Output the (x, y) coordinate of the center of the cell containing the given text.  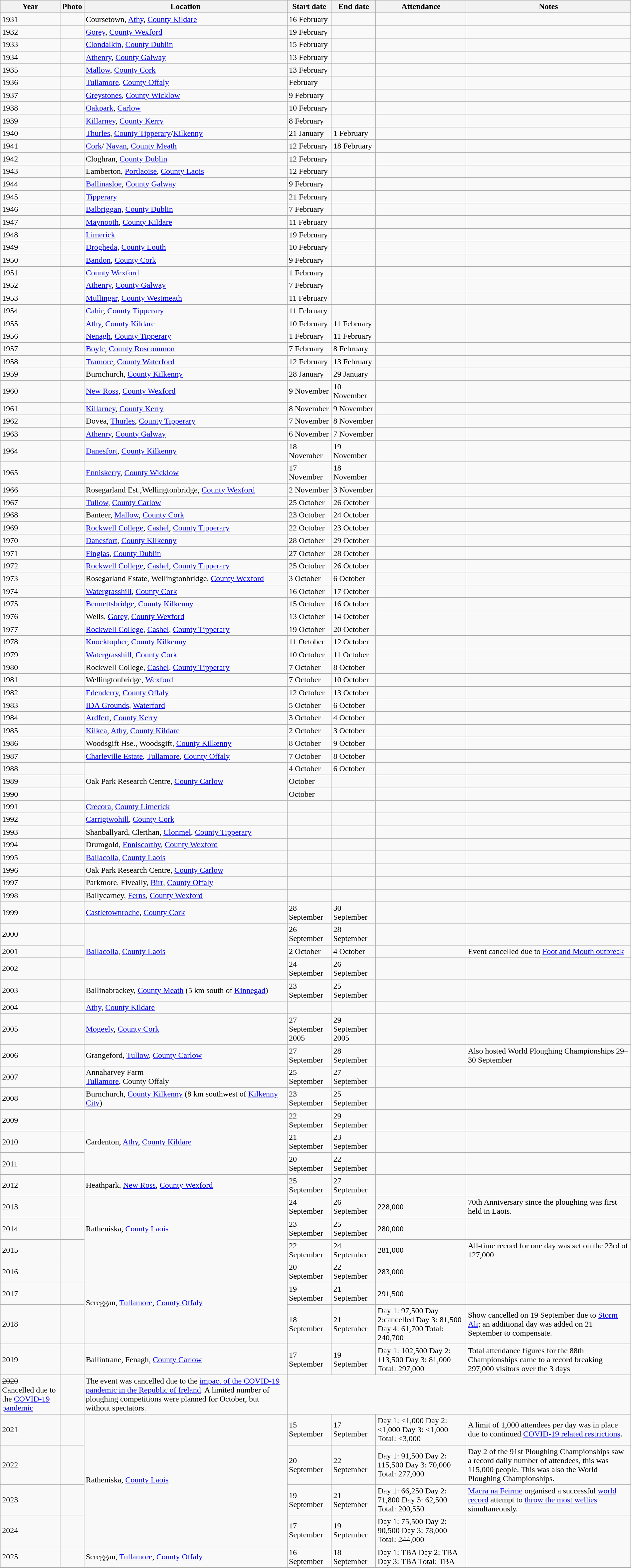
Rosegarland Est.,Wellingtonbridge, County Wexford (185, 490)
15 September (310, 1429)
Ballycarney, Ferns, County Wexford (185, 895)
1986 (30, 743)
2013 (30, 1207)
2014 (30, 1229)
2019 (30, 1359)
1932 (30, 32)
Day 1: <1,000 Day 2: <1,000 Day 3: <1,000 Total: <3,000 (421, 1429)
30 September (353, 912)
10 November (353, 392)
Day 1: 102,500 Day 2: 113,500 Day 3: 81,000 Total: 297,000 (421, 1359)
Coursetown, Athy, County Kildare (185, 19)
1955 (30, 323)
17 October (353, 591)
1951 (30, 273)
Clondalkin, County Dublin (185, 45)
1972 (30, 566)
1990 (30, 794)
Ballinabrackey, County Meath (5 km south of Kinnegad) (185, 990)
Wells, Gorey, County Wexford (185, 617)
Wellingtonbridge, Wexford (185, 680)
2022 (30, 1465)
Attendance (421, 7)
20 October (353, 629)
Lamberton, Portlaoise, County Laois (185, 171)
1996 (30, 870)
Enniskerry, County Wicklow (185, 473)
1948 (30, 235)
2000 (30, 934)
17 November (310, 473)
1976 (30, 617)
Cardenton, Athy, County Kildare (185, 1142)
1987 (30, 756)
Mullingar, County Westmeath (185, 298)
280,000 (421, 1229)
Thurles, County Tipperary/Kilkenny (185, 133)
70th Anniversary since the ploughing was first held in Laois. (548, 1207)
Location (185, 7)
Shanballyard, Clerihan, Clonmel, County Tipperary (185, 832)
IDA Grounds, Waterford (185, 705)
1965 (30, 473)
1973 (30, 578)
29 October (353, 540)
1978 (30, 642)
A limit of 1,000 attendees per day was in place due to continued COVID-19 related restrictions. (548, 1429)
Cloghran, County Dublin (185, 159)
2020Cancelled due to the COVID-19 pandemic (30, 1395)
1964 (30, 451)
1950 (30, 260)
Annaharvey FarmTullamore, County Offaly (185, 1077)
6 November (310, 434)
New Ross, County Wexford (185, 392)
1935 (30, 70)
Charleville Estate, Tullamore, County Offaly (185, 756)
Edenderry, County Offaly (185, 693)
Castletownroche, County Cork (185, 912)
Ardfert, County Kerry (185, 718)
1954 (30, 311)
Day 1: 97,500 Day 2:cancelled Day 3: 81,500 Day 4: 61,700 Total: 240,700 (421, 1324)
End date (353, 7)
24 October (353, 515)
Tullow, County Carlow (185, 502)
1938 (30, 108)
Oakpark, Carlow (185, 108)
28 January (310, 374)
Knocktopher, County Kilkenny (185, 642)
1963 (30, 434)
1942 (30, 159)
Tullamore, County Offaly (185, 83)
281,000 (421, 1250)
Tramore, County Waterford (185, 361)
Start date (310, 7)
1995 (30, 857)
1940 (30, 133)
Grangeford, Tullow, County Carlow (185, 1055)
Day 1: 91,500 Day 2: 115,500 Day 3: 70,000 Total: 277,000 (421, 1465)
Rosegarland Estate, Wellingtonbridge, County Wexford (185, 578)
Burnchurch, County Kilkenny (8 km southwest of Kilkenny City) (185, 1099)
Nenagh, County Tipperary (185, 336)
15 October (310, 604)
18 February (353, 146)
1989 (30, 781)
2023 (30, 1500)
1962 (30, 421)
1992 (30, 819)
1969 (30, 528)
Drogheda, County Louth (185, 247)
Maynooth, County Kildare (185, 222)
27 September 2005 (310, 1029)
1991 (30, 807)
1984 (30, 718)
1999 (30, 912)
1966 (30, 490)
Mogeely, County Cork (185, 1029)
1931 (30, 19)
2010 (30, 1142)
1939 (30, 121)
1980 (30, 667)
All-time record for one day was set on the 23rd of 127,000 (548, 1250)
2009 (30, 1120)
21 February (310, 197)
Bennettsbridge, County Kilkenny (185, 604)
29 September 2005 (353, 1029)
Event cancelled due to Foot and Mouth outbreak (548, 951)
2008 (30, 1099)
Limerick (185, 235)
Year (30, 7)
1957 (30, 349)
1968 (30, 515)
2007 (30, 1077)
Kilkea, Athy, County Kildare (185, 731)
Greystones, County Wicklow (185, 95)
2025 (30, 1557)
1943 (30, 171)
Also hosted World Ploughing Championships 29–30 September (548, 1055)
15 February (310, 45)
Total attendance figures for the 88th Championships came to a record breaking 297,000 visitors over the 3 days (548, 1359)
29 September (353, 1120)
Carrigtwohill, County Cork (185, 819)
1952 (30, 285)
2002 (30, 968)
1958 (30, 361)
Notes (548, 7)
Ballintrane, Fenagh, County Carlow (185, 1359)
Woodsgift Hse., Woodsgift, County Kilkenny (185, 743)
16 February (310, 19)
2012 (30, 1185)
1988 (30, 769)
14 October (353, 617)
22 October (310, 528)
1975 (30, 604)
1941 (30, 146)
29 January (353, 374)
County Wexford (185, 273)
19 October (310, 629)
19 November (353, 451)
1993 (30, 832)
1979 (30, 655)
Cahir, County Tipperary (185, 311)
2004 (30, 1007)
Photo (72, 7)
1944 (30, 184)
Crecora, County Limerick (185, 807)
1953 (30, 298)
9 October (353, 743)
Finglas, County Dublin (185, 553)
16 September (310, 1557)
Boyle, County Roscommon (185, 349)
1956 (30, 336)
21 January (310, 133)
Bandon, County Cork (185, 260)
2 November (310, 490)
Cork/ Navan, County Meath (185, 146)
1961 (30, 409)
1974 (30, 591)
Burnchurch, County Kilkenny (185, 374)
1983 (30, 705)
Parkmore, Fiveally, Birr, County Offaly (185, 883)
1937 (30, 95)
283,000 (421, 1272)
2017 (30, 1293)
Tipperary (185, 197)
1960 (30, 392)
1998 (30, 895)
2003 (30, 990)
1947 (30, 222)
1997 (30, 883)
2005 (30, 1029)
1994 (30, 845)
1967 (30, 502)
2016 (30, 1272)
Day 1: TBA Day 2: TBA Day 3: TBA Total: TBA (421, 1557)
2021 (30, 1429)
2015 (30, 1250)
1985 (30, 731)
February (310, 83)
27 October (310, 553)
Show cancelled on 19 September due to Storm Ali; an additional day was added on 21 September to compensate. (548, 1324)
1934 (30, 57)
1933 (30, 45)
1982 (30, 693)
1946 (30, 209)
2006 (30, 1055)
1977 (30, 629)
1959 (30, 374)
228,000 (421, 1207)
Drumgold, Enniscorthy, County Wexford (185, 845)
Macra na Feirme organised a successful world record attempt to throw the most wellies simultaneously. (548, 1500)
Mallow, County Cork (185, 70)
Gorey, County Wexford (185, 32)
Heathpark, New Ross, County Wexford (185, 1185)
2024 (30, 1531)
Ballinasloe, County Galway (185, 184)
5 October (310, 705)
1949 (30, 247)
Day 1: 75,500 Day 2: 90,500 Day 3: 78,000 Total: 244,000 (421, 1531)
1945 (30, 197)
1981 (30, 680)
2001 (30, 951)
3 November (353, 490)
1970 (30, 540)
1971 (30, 553)
Dovea, Thurles, County Tipperary (185, 421)
1936 (30, 83)
Balbriggan, County Dublin (185, 209)
291,500 (421, 1293)
Banteer, Mallow, County Cork (185, 515)
2018 (30, 1324)
Day 1: 66,250 Day 2: 71,800 Day 3: 62,500 Total: 200,550 (421, 1500)
2011 (30, 1163)
